Pinpoint the cell where the given text exists, returning its (x, y) midpoint coordinate. 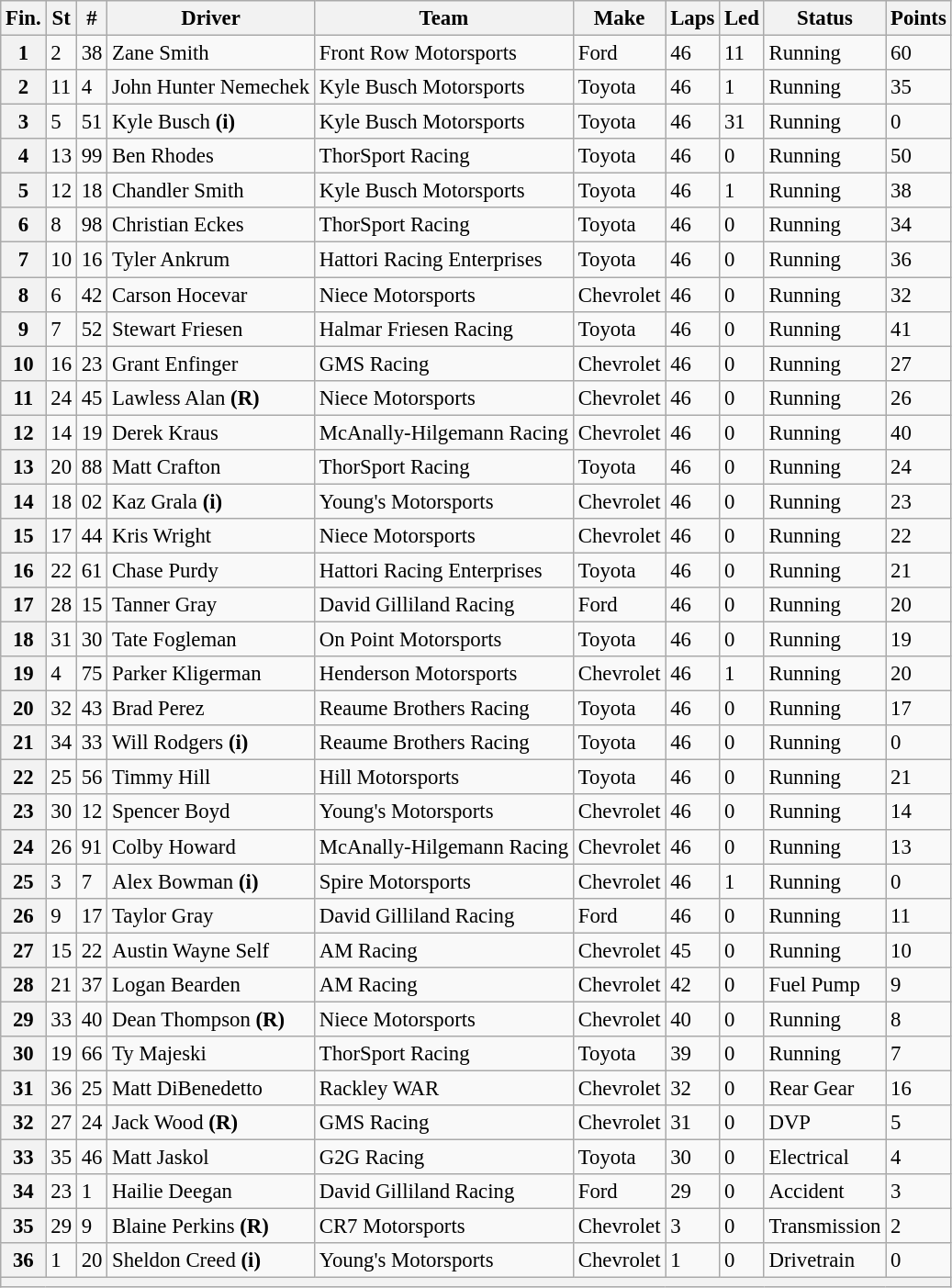
Jack Wood (R) (211, 1123)
Halmar Friesen Racing (443, 329)
Matt Jaskol (211, 1158)
98 (92, 225)
51 (92, 122)
Christian Eckes (211, 225)
Transmission (824, 1226)
Sheldon Creed (i) (211, 1260)
Led (742, 18)
Timmy Hill (211, 778)
Spire Motorsports (443, 881)
Ty Majeski (211, 1054)
Stewart Friesen (211, 329)
75 (92, 674)
Taylor Gray (211, 915)
Hill Motorsports (443, 778)
Carson Hocevar (211, 295)
Spencer Boyd (211, 812)
Tyler Ankrum (211, 260)
G2G Racing (443, 1158)
Hailie Deegan (211, 1192)
91 (92, 846)
Kris Wright (211, 536)
Electrical (824, 1158)
DVP (824, 1123)
Blaine Perkins (R) (211, 1226)
Will Rodgers (i) (211, 743)
Driver (211, 18)
39 (692, 1054)
Ben Rhodes (211, 156)
Chandler Smith (211, 191)
88 (92, 467)
Matt Crafton (211, 467)
Alex Bowman (i) (211, 881)
Fin. (24, 18)
Parker Kligerman (211, 674)
Make (619, 18)
Tanner Gray (211, 605)
Brad Perez (211, 709)
Status (824, 18)
Accident (824, 1192)
56 (92, 778)
Henderson Motorsports (443, 674)
Derek Kraus (211, 432)
# (92, 18)
Kaz Grala (i) (211, 501)
Colby Howard (211, 846)
41 (918, 329)
66 (92, 1054)
44 (92, 536)
Austin Wayne Self (211, 950)
Laps (692, 18)
St (61, 18)
Zane Smith (211, 53)
61 (92, 570)
Team (443, 18)
Logan Bearden (211, 985)
02 (92, 501)
Points (918, 18)
Dean Thompson (R) (211, 1019)
52 (92, 329)
60 (918, 53)
Tate Fogleman (211, 640)
On Point Motorsports (443, 640)
43 (92, 709)
Front Row Motorsports (443, 53)
Chase Purdy (211, 570)
Fuel Pump (824, 985)
Matt DiBenedetto (211, 1088)
Lawless Alan (R) (211, 398)
50 (918, 156)
John Hunter Nemechek (211, 87)
Rackley WAR (443, 1088)
CR7 Motorsports (443, 1226)
Drivetrain (824, 1260)
Kyle Busch (i) (211, 122)
Rear Gear (824, 1088)
37 (92, 985)
Grant Enfinger (211, 364)
99 (92, 156)
